Extract the (X, Y) coordinate from the center of the cell holding the provided text.  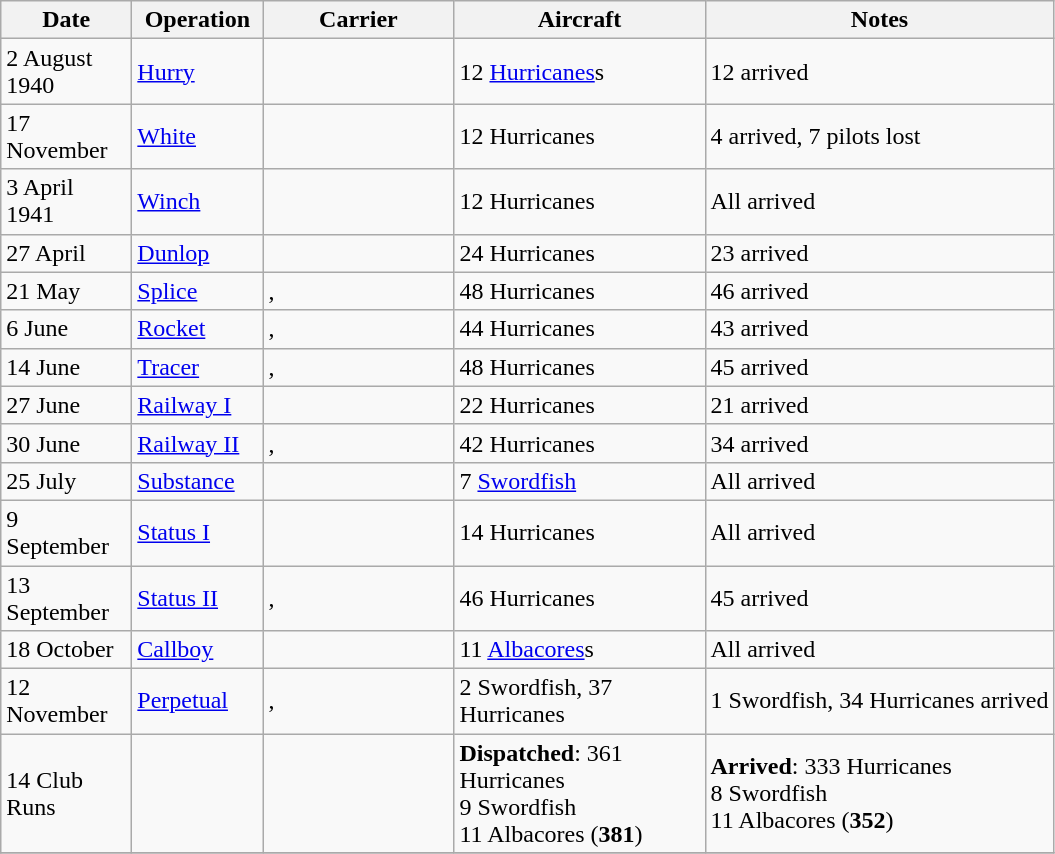
Substance (198, 481)
27 June (66, 405)
4 arrived, 7 pilots lost (880, 136)
White (198, 136)
Splice (198, 291)
6 June (66, 329)
44 Hurricanes (580, 329)
22 Hurricanes (580, 405)
Aircraft (580, 20)
43 arrived (880, 329)
Operation (198, 20)
25 July (66, 481)
14 June (66, 367)
Dunlop (198, 253)
Arrived: 333 Hurricanes8 Swordfish11 Albacores (352) (880, 794)
17 November (66, 136)
13 September (66, 598)
24 Hurricanes (580, 253)
Rocket (198, 329)
2 August 1940 (66, 72)
Status I (198, 532)
Railway II (198, 443)
30 June (66, 443)
34 arrived (880, 443)
Perpetual (198, 702)
Status II (198, 598)
7 Swordfish (580, 481)
Tracer (198, 367)
Railway I (198, 405)
Dispatched: 361 Hurricanes9 Swordfish11 Albacores (381) (580, 794)
Notes (880, 20)
21 May (66, 291)
Winch (198, 202)
21 arrived (880, 405)
27 April (66, 253)
Callboy (198, 650)
14 Club Runs (66, 794)
46 arrived (880, 291)
12 Hurricaness (580, 72)
14 Hurricanes (580, 532)
9 September (66, 532)
1 Swordfish, 34 Hurricanes arrived (880, 702)
12 November (66, 702)
11 Albacoress (580, 650)
Carrier (358, 20)
23 arrived (880, 253)
2 Swordfish, 37 Hurricanes (580, 702)
46 Hurricanes (580, 598)
3 April 1941 (66, 202)
Date (66, 20)
12 arrived (880, 72)
42 Hurricanes (580, 443)
Hurry (198, 72)
18 October (66, 650)
